Detect which cell encompasses the target text, then output its [X, Y] center coordinate. 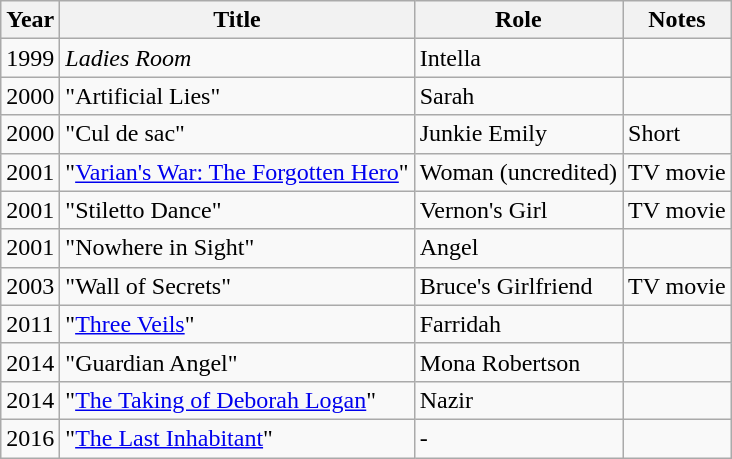
Vernon's Girl [518, 210]
- [518, 438]
Junkie Emily [518, 134]
2011 [30, 324]
"Nowhere in Sight" [237, 248]
"Stiletto Dance" [237, 210]
"Three Veils" [237, 324]
"Wall of Secrets" [237, 286]
Bruce's Girlfriend [518, 286]
Year [30, 20]
Ladies Room [237, 58]
Title [237, 20]
Mona Robertson [518, 362]
Intella [518, 58]
"The Taking of Deborah Logan" [237, 400]
1999 [30, 58]
Notes [678, 20]
"Guardian Angel" [237, 362]
Farridah [518, 324]
Short [678, 134]
2016 [30, 438]
"The Last Inhabitant" [237, 438]
Role [518, 20]
Nazir [518, 400]
Angel [518, 248]
Woman (uncredited) [518, 172]
"Varian's War: The Forgotten Hero" [237, 172]
Sarah [518, 96]
2003 [30, 286]
"Cul de sac" [237, 134]
"Artificial Lies" [237, 96]
